Identify which cell holds the provided text, then report its [X, Y] central coordinate. 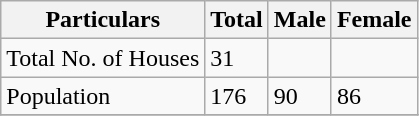
Particulars [103, 20]
Total [237, 20]
Male [300, 20]
176 [237, 96]
Female [374, 20]
86 [374, 96]
31 [237, 58]
Total No. of Houses [103, 58]
90 [300, 96]
Population [103, 96]
